Determine the (X, Y) coordinate at the center of the cell enclosing the given text.  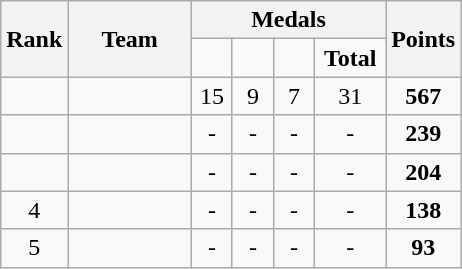
Medals (288, 20)
Team (130, 39)
15 (212, 96)
Points (424, 39)
5 (34, 248)
9 (252, 96)
Total (350, 58)
7 (294, 96)
31 (350, 96)
Rank (34, 39)
239 (424, 134)
138 (424, 210)
204 (424, 172)
93 (424, 248)
567 (424, 96)
4 (34, 210)
